Detect which cell encompasses the target text, then output its [X, Y] center coordinate. 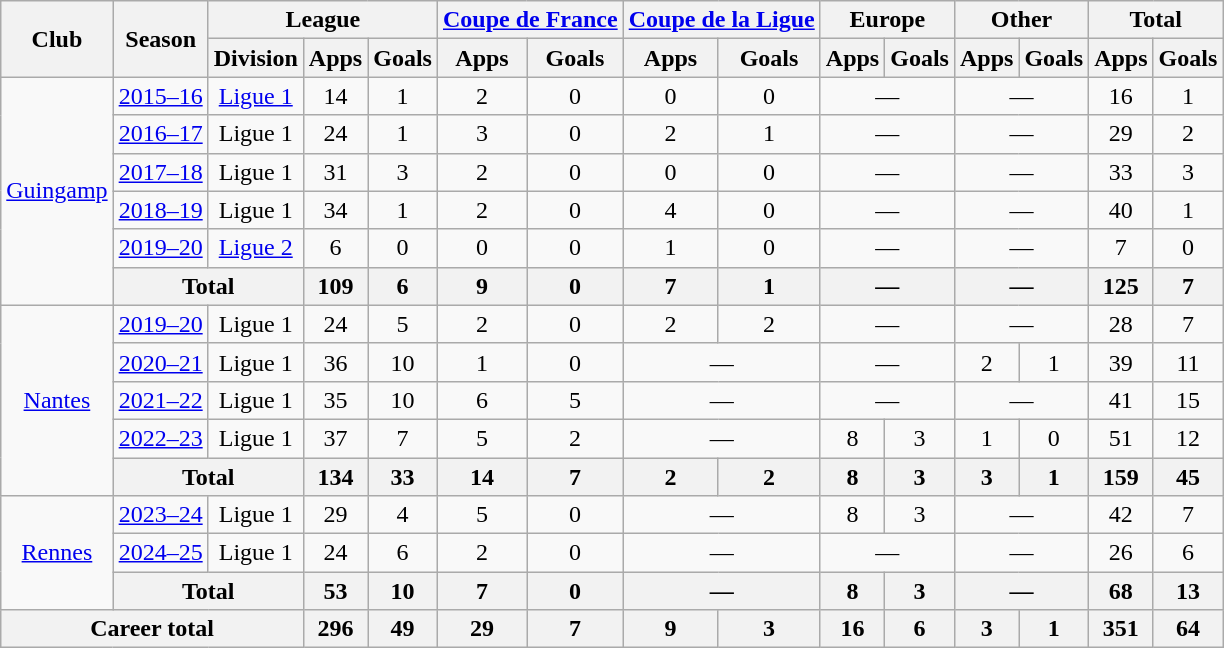
53 [335, 591]
2023–24 [160, 515]
49 [403, 629]
39 [1121, 362]
35 [335, 400]
15 [1188, 400]
159 [1121, 477]
40 [1121, 210]
34 [335, 210]
125 [1121, 286]
Rennes [57, 553]
12 [1188, 438]
45 [1188, 477]
134 [335, 477]
Guingamp [57, 191]
Other [1021, 20]
36 [335, 362]
41 [1121, 400]
Ligue 2 [256, 248]
109 [335, 286]
2024–25 [160, 553]
Season [160, 39]
Division [256, 58]
Coupe de France [530, 20]
351 [1121, 629]
2017–18 [160, 172]
League [322, 20]
68 [1121, 591]
2018–19 [160, 210]
Nantes [57, 400]
26 [1121, 553]
2022–23 [160, 438]
51 [1121, 438]
296 [335, 629]
42 [1121, 515]
Career total [152, 629]
28 [1121, 324]
Coupe de la Ligue [722, 20]
13 [1188, 591]
31 [335, 172]
2021–22 [160, 400]
2020–21 [160, 362]
Europe [887, 20]
37 [335, 438]
2016–17 [160, 134]
2015–16 [160, 96]
Club [57, 39]
64 [1188, 629]
11 [1188, 362]
